For the text-containing cell, return its midpoint in [X, Y] coordinate format. 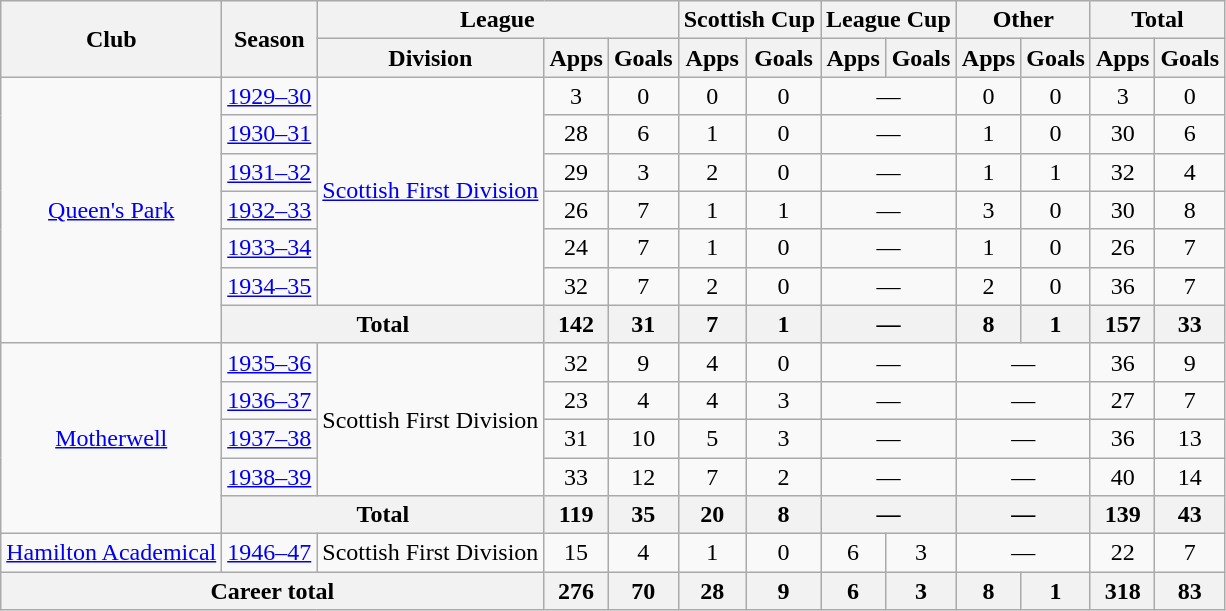
139 [1122, 515]
Career total [272, 591]
Scottish Cup [749, 20]
1929–30 [270, 96]
318 [1122, 591]
Division [430, 58]
276 [576, 591]
70 [643, 591]
League Cup [889, 20]
Club [112, 39]
League [498, 20]
Queen's Park [112, 210]
1946–47 [270, 553]
1930–31 [270, 134]
1933–34 [270, 248]
15 [576, 553]
10 [643, 438]
35 [643, 515]
14 [1190, 477]
83 [1190, 591]
Season [270, 39]
1936–37 [270, 400]
Motherwell [112, 438]
119 [576, 515]
1938–39 [270, 477]
43 [1190, 515]
1932–33 [270, 210]
24 [576, 248]
29 [576, 172]
1931–32 [270, 172]
20 [712, 515]
40 [1122, 477]
142 [576, 324]
1937–38 [270, 438]
22 [1122, 553]
Other [1023, 20]
23 [576, 400]
157 [1122, 324]
1935–36 [270, 362]
Hamilton Academical [112, 553]
27 [1122, 400]
5 [712, 438]
12 [643, 477]
13 [1190, 438]
1934–35 [270, 286]
